Return the [x, y] coordinate for the center point of the cell that contains the specified text.  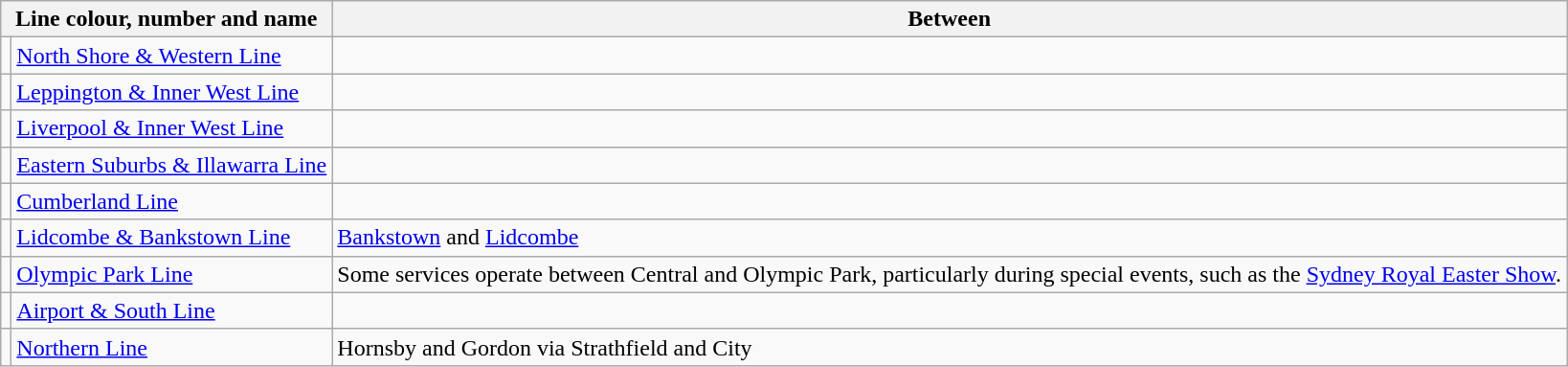
Between [950, 19]
Airport & South Line [172, 310]
Some services operate between Central and Olympic Park, particularly during special events, such as the Sydney Royal Easter Show. [950, 274]
Olympic Park Line [172, 274]
Hornsby and Gordon via Strathfield and City [950, 347]
Liverpool & Inner West Line [172, 128]
Eastern Suburbs & Illawarra Line [172, 165]
North Shore & Western Line [172, 56]
Line colour, number and name [167, 19]
Lidcombe & Bankstown Line [172, 238]
Cumberland Line [172, 201]
Northern Line [172, 347]
Leppington & Inner West Line [172, 92]
Bankstown and Lidcombe [950, 238]
